Find where the given text appears and provide that cell's center as [x, y] coordinate. 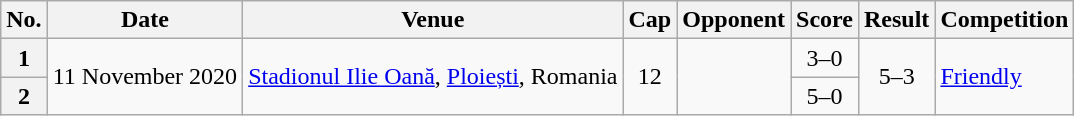
Date [144, 20]
5–3 [896, 77]
11 November 2020 [144, 77]
3–0 [824, 58]
1 [24, 58]
No. [24, 20]
Score [824, 20]
Cap [650, 20]
5–0 [824, 96]
2 [24, 96]
Venue [433, 20]
Opponent [734, 20]
12 [650, 77]
Friendly [1004, 77]
Stadionul Ilie Oană, Ploiești, Romania [433, 77]
Result [896, 20]
Competition [1004, 20]
